For the text-containing cell, return its midpoint in (x, y) coordinate format. 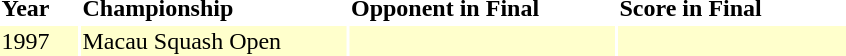
Macau Squash Open (214, 41)
1997 (39, 41)
